Search for the cell housing the specified text and yield its (x, y) center coordinate. 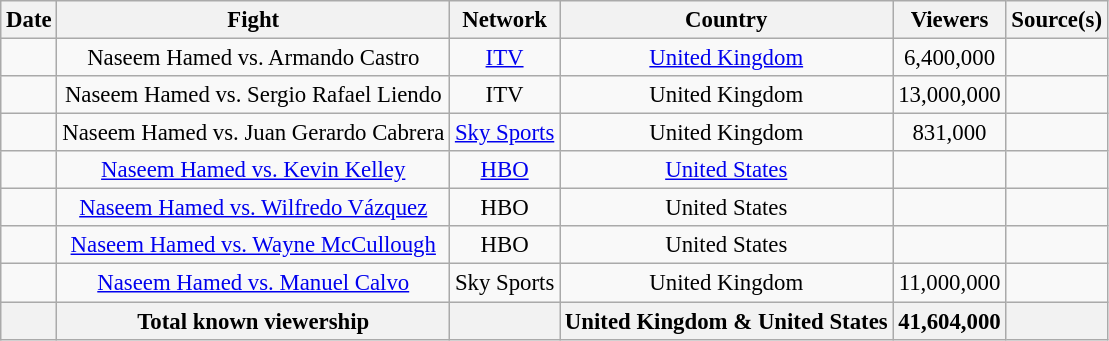
Naseem Hamed vs. Juan Gerardo Cabrera (254, 133)
United Kingdom & United States (726, 321)
Naseem Hamed vs. Manuel Calvo (254, 283)
Fight (254, 20)
Naseem Hamed vs. Wilfredo Vázquez (254, 208)
Naseem Hamed vs. Wayne McCullough (254, 245)
Naseem Hamed vs. Armando Castro (254, 58)
Date (29, 20)
6,400,000 (950, 58)
831,000 (950, 133)
11,000,000 (950, 283)
Total known viewership (254, 321)
Naseem Hamed vs. Kevin Kelley (254, 170)
41,604,000 (950, 321)
13,000,000 (950, 95)
Network (505, 20)
Naseem Hamed vs. Sergio Rafael Liendo (254, 95)
Viewers (950, 20)
Country (726, 20)
Source(s) (1056, 20)
